Find where the given text appears and provide that cell's center as (X, Y) coordinate. 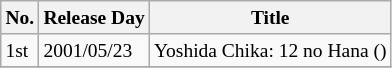
Release Day (94, 18)
2001/05/23 (94, 50)
Title (270, 18)
Yoshida Chika: 12 no Hana () (270, 50)
No. (20, 18)
1st (20, 50)
